Find where the given text appears and provide that cell's center as [X, Y] coordinate. 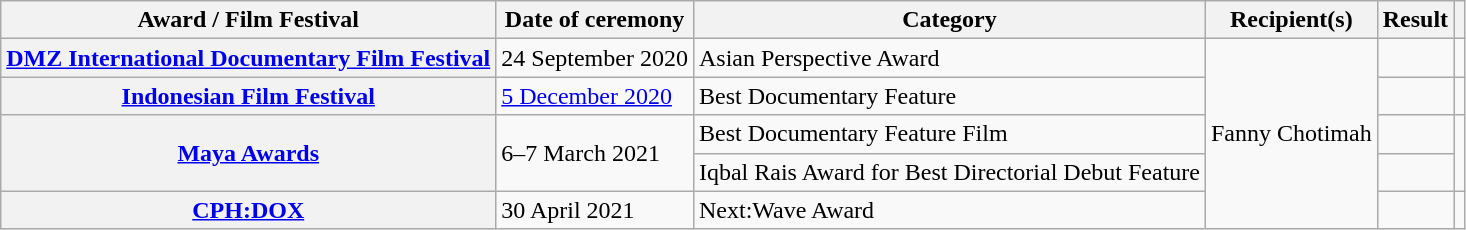
5 December 2020 [595, 96]
DMZ International Documentary Film Festival [248, 58]
Award / Film Festival [248, 20]
Fanny Chotimah [1291, 134]
6–7 March 2021 [595, 153]
30 April 2021 [595, 210]
Result [1415, 20]
Next:Wave Award [949, 210]
CPH:DOX [248, 210]
Best Documentary Feature Film [949, 134]
Indonesian Film Festival [248, 96]
Date of ceremony [595, 20]
24 September 2020 [595, 58]
Category [949, 20]
Recipient(s) [1291, 20]
Asian Perspective Award [949, 58]
Maya Awards [248, 153]
Iqbal Rais Award for Best Directorial Debut Feature [949, 172]
Best Documentary Feature [949, 96]
